Determine the (x, y) coordinate at the center of the cell enclosing the given text.  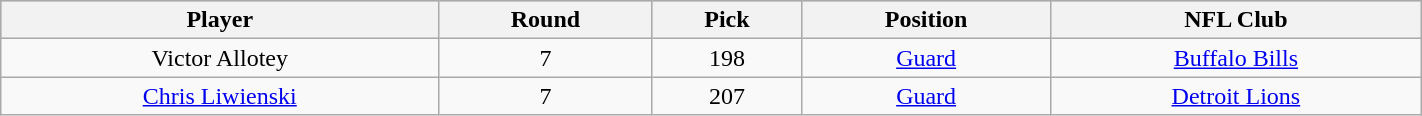
Victor Allotey (220, 58)
Detroit Lions (1236, 96)
Position (926, 20)
Round (546, 20)
207 (727, 96)
Buffalo Bills (1236, 58)
Pick (727, 20)
NFL Club (1236, 20)
Chris Liwienski (220, 96)
Player (220, 20)
198 (727, 58)
